From the cell containing the given text, extract its center point as (X, Y) coordinate. 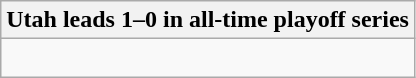
Utah leads 1–0 in all-time playoff series (208, 20)
